Extract the (X, Y) coordinate from the center of the cell holding the provided text.  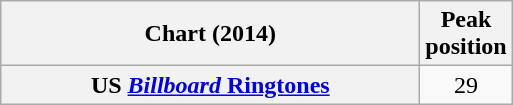
US Billboard Ringtones (210, 85)
Peakposition (466, 34)
29 (466, 85)
Chart (2014) (210, 34)
